From the cell containing the given text, extract its center point as [X, Y] coordinate. 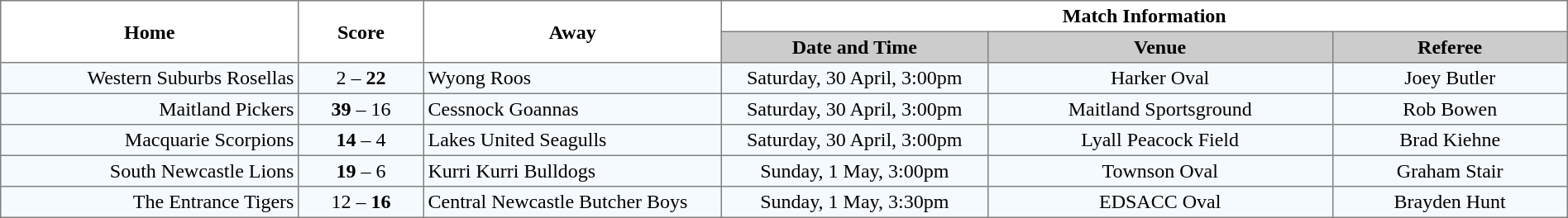
Townson Oval [1159, 171]
Joey Butler [1450, 78]
19 – 6 [361, 171]
14 – 4 [361, 140]
2 – 22 [361, 78]
Macquarie Scorpions [150, 140]
Brayden Hunt [1450, 202]
Brad Kiehne [1450, 140]
Harker Oval [1159, 78]
Maitland Pickers [150, 109]
Score [361, 31]
Referee [1450, 47]
Lakes United Seagulls [572, 140]
Central Newcastle Butcher Boys [572, 202]
The Entrance Tigers [150, 202]
Lyall Peacock Field [1159, 140]
South Newcastle Lions [150, 171]
Western Suburbs Rosellas [150, 78]
Match Information [1145, 17]
Kurri Kurri Bulldogs [572, 171]
Sunday, 1 May, 3:00pm [854, 171]
Date and Time [854, 47]
39 – 16 [361, 109]
Wyong Roos [572, 78]
Sunday, 1 May, 3:30pm [854, 202]
Cessnock Goannas [572, 109]
Graham Stair [1450, 171]
12 – 16 [361, 202]
Home [150, 31]
Venue [1159, 47]
EDSACC Oval [1159, 202]
Maitland Sportsground [1159, 109]
Away [572, 31]
Rob Bowen [1450, 109]
